For the text-containing cell, return its midpoint in (X, Y) coordinate format. 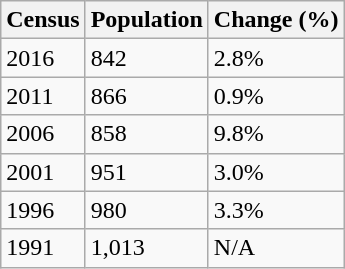
1,013 (146, 248)
3.0% (276, 172)
1991 (43, 248)
951 (146, 172)
2.8% (276, 58)
Change (%) (276, 20)
980 (146, 210)
3.3% (276, 210)
842 (146, 58)
2016 (43, 58)
2011 (43, 96)
9.8% (276, 134)
0.9% (276, 96)
2006 (43, 134)
2001 (43, 172)
N/A (276, 248)
858 (146, 134)
866 (146, 96)
1996 (43, 210)
Census (43, 20)
Population (146, 20)
